Extract the [X, Y] coordinate from the center of the cell holding the provided text.  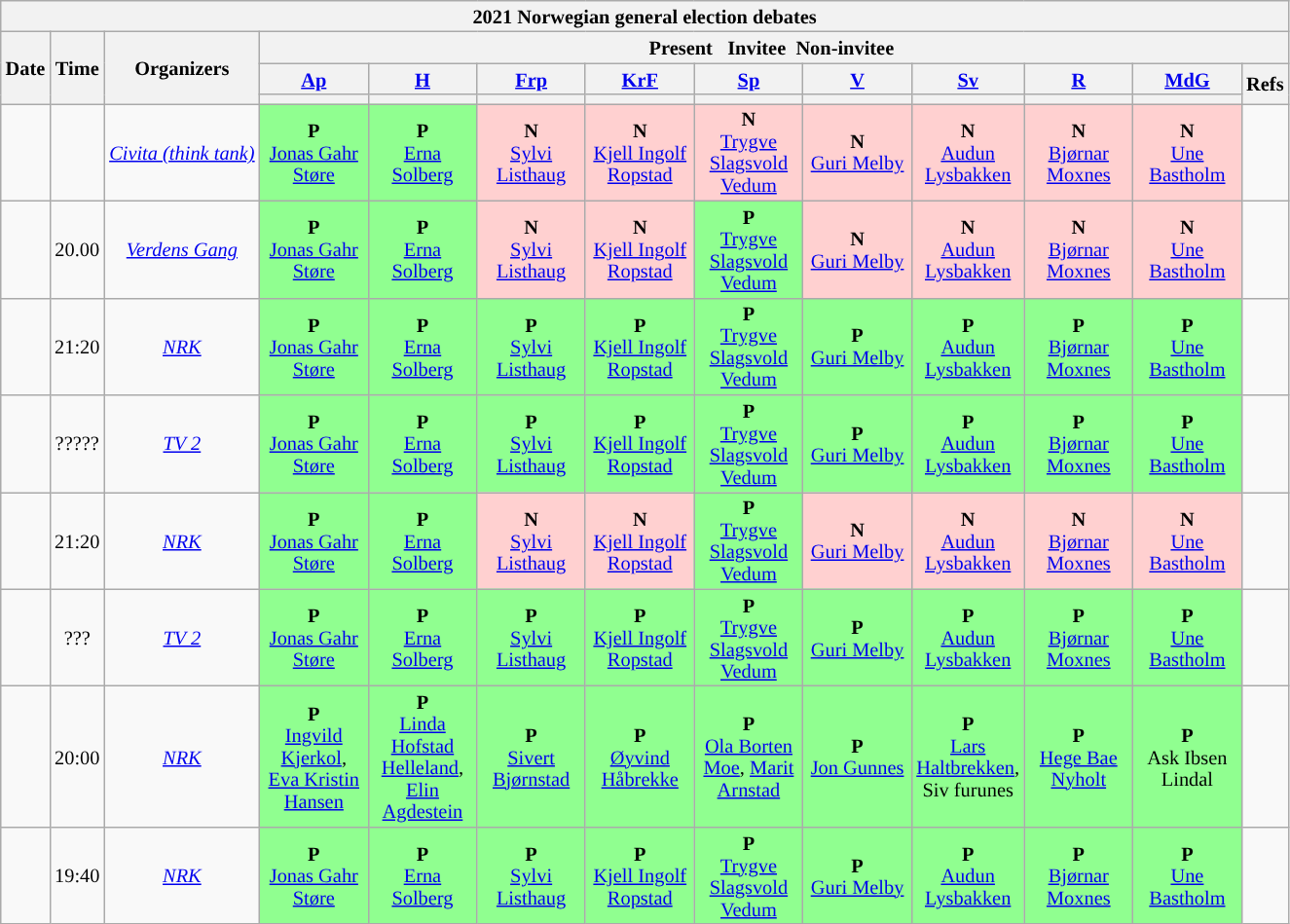
H [423, 79]
Civita (think tank) [181, 152]
Verdens Gang [181, 249]
PSivert Bjørnstad [532, 756]
PHege Bae Nyholt [1079, 756]
20.00 [77, 249]
PLinda Hofstad Helleland, Elin Agdestein [423, 756]
Sp [749, 79]
Ap [313, 79]
PAsk Ibsen Lindal [1188, 756]
Frp [532, 79]
PLars Haltbrekken, Siv furunes [968, 756]
PJon Gunnes [858, 756]
POla Borten Moe, Marit Arnstad [749, 756]
KrF [640, 79]
Organizers [181, 67]
19:40 [77, 875]
20:00 [77, 756]
Time [77, 67]
????? [77, 443]
2021 Norwegian general election debates [645, 16]
NTrygve Slagsvold Vedum [749, 152]
Refs [1265, 84]
PØyvind Håbrekke [640, 756]
Present Invitee Non-invitee [773, 47]
R [1079, 79]
PIngvild Kjerkol, Eva Kristin Hansen [313, 756]
MdG [1188, 79]
Date [25, 67]
Sv [968, 79]
??? [77, 638]
V [858, 79]
